From the cell containing the given text, extract its center point as (X, Y) coordinate. 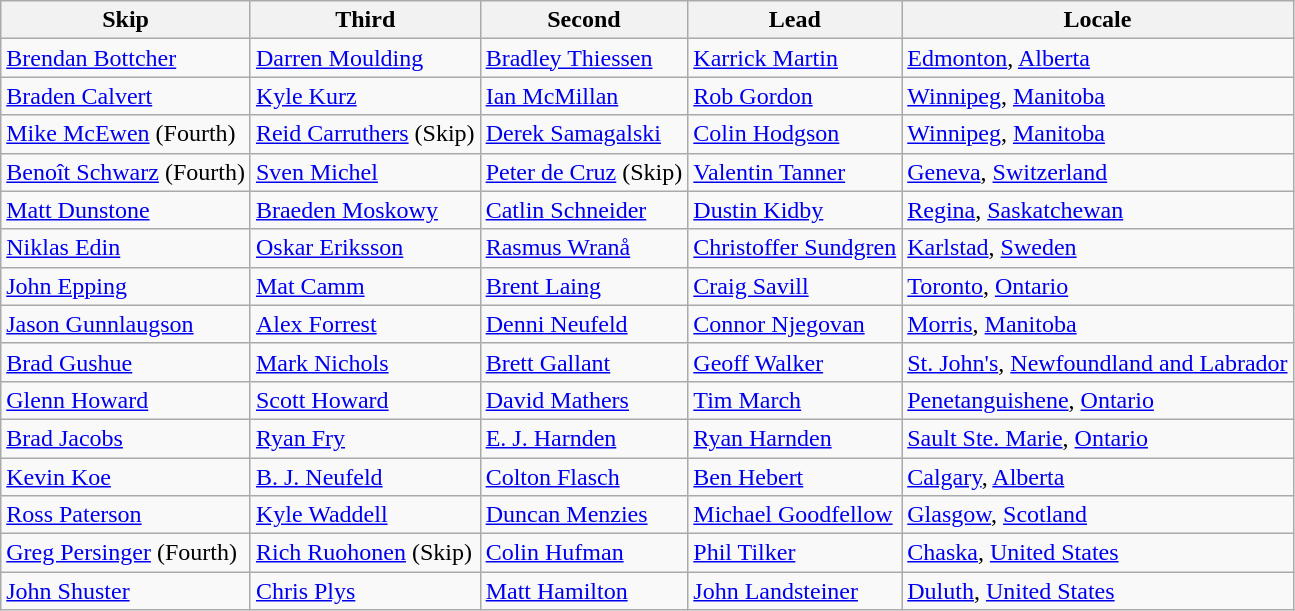
Brendan Bottcher (126, 58)
Michael Goodfellow (795, 515)
Tim March (795, 400)
John Landsteiner (795, 591)
Mat Camm (365, 286)
Rasmus Wranå (584, 248)
Denni Neufeld (584, 324)
Morris, Manitoba (1098, 324)
Toronto, Ontario (1098, 286)
Penetanguishene, Ontario (1098, 400)
Sven Michel (365, 172)
Matt Dunstone (126, 210)
Kyle Waddell (365, 515)
Mark Nichols (365, 362)
Jason Gunnlaugson (126, 324)
John Epping (126, 286)
Ryan Fry (365, 438)
Chaska, United States (1098, 553)
Craig Savill (795, 286)
Peter de Cruz (Skip) (584, 172)
Duluth, United States (1098, 591)
Greg Persinger (Fourth) (126, 553)
Karlstad, Sweden (1098, 248)
Rob Gordon (795, 96)
Brad Jacobs (126, 438)
Sault Ste. Marie, Ontario (1098, 438)
Geoff Walker (795, 362)
Ross Paterson (126, 515)
Christoffer Sundgren (795, 248)
Third (365, 20)
Scott Howard (365, 400)
Catlin Schneider (584, 210)
Calgary, Alberta (1098, 477)
Benoît Schwarz (Fourth) (126, 172)
Kyle Kurz (365, 96)
Brent Laing (584, 286)
Valentin Tanner (795, 172)
St. John's, Newfoundland and Labrador (1098, 362)
E. J. Harnden (584, 438)
Chris Plys (365, 591)
Bradley Thiessen (584, 58)
Brett Gallant (584, 362)
Duncan Menzies (584, 515)
Niklas Edin (126, 248)
Matt Hamilton (584, 591)
Reid Carruthers (Skip) (365, 134)
Darren Moulding (365, 58)
Phil Tilker (795, 553)
Geneva, Switzerland (1098, 172)
B. J. Neufeld (365, 477)
Ryan Harnden (795, 438)
Karrick Martin (795, 58)
Ian McMillan (584, 96)
Ben Hebert (795, 477)
Colton Flasch (584, 477)
Mike McEwen (Fourth) (126, 134)
Colin Hodgson (795, 134)
Edmonton, Alberta (1098, 58)
Rich Ruohonen (Skip) (365, 553)
Regina, Saskatchewan (1098, 210)
Brad Gushue (126, 362)
John Shuster (126, 591)
Kevin Koe (126, 477)
Glasgow, Scotland (1098, 515)
Derek Samagalski (584, 134)
Locale (1098, 20)
David Mathers (584, 400)
Lead (795, 20)
Braeden Moskowy (365, 210)
Alex Forrest (365, 324)
Braden Calvert (126, 96)
Dustin Kidby (795, 210)
Colin Hufman (584, 553)
Glenn Howard (126, 400)
Second (584, 20)
Skip (126, 20)
Connor Njegovan (795, 324)
Oskar Eriksson (365, 248)
